For the text-containing cell, return its midpoint in (X, Y) coordinate format. 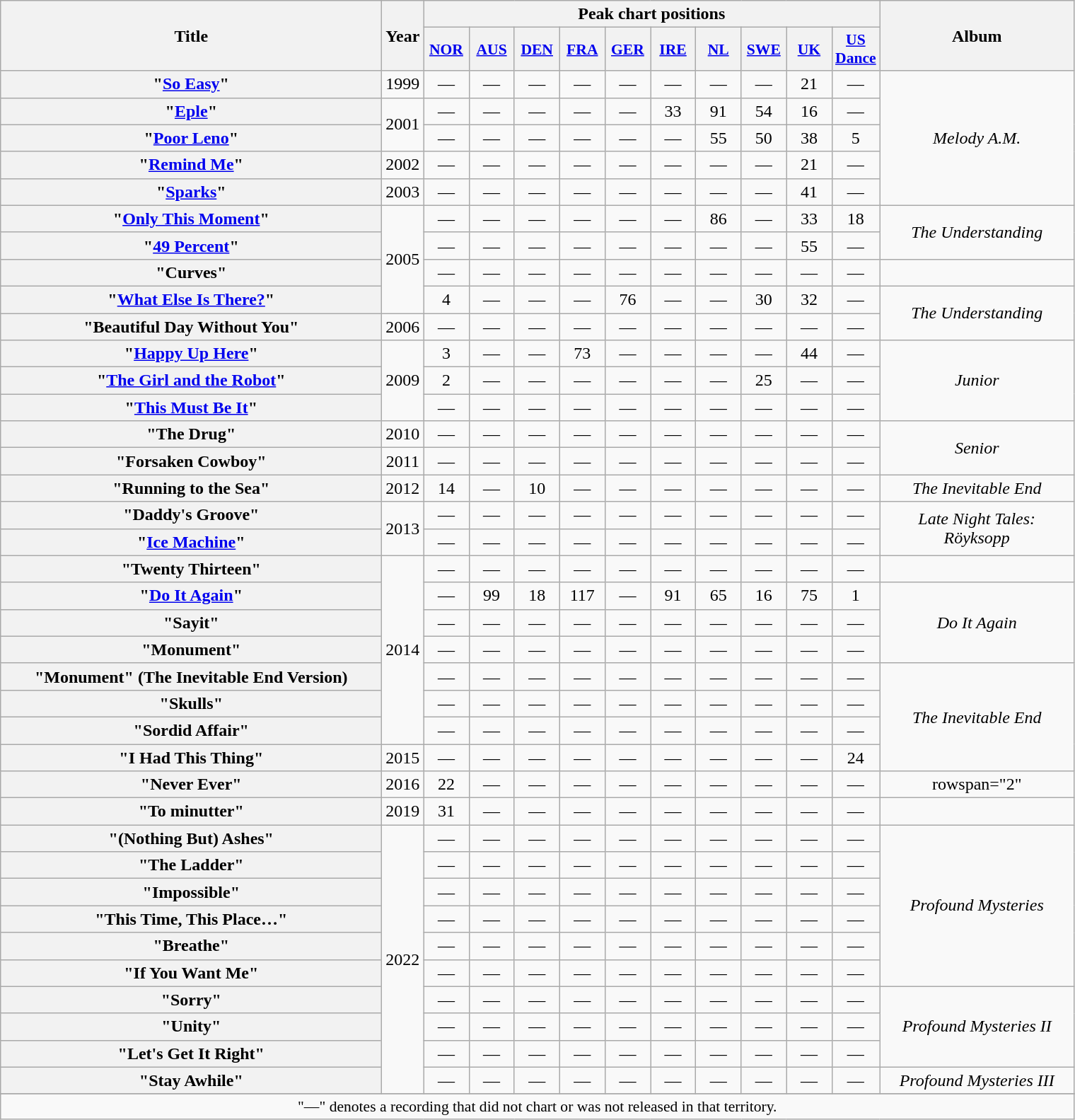
US Dance (856, 50)
2022 (403, 959)
Profound Mysteries (977, 906)
FRA (582, 50)
"Skulls" (191, 703)
IRE (673, 50)
"Twenty Thirteen" (191, 569)
Profound Mysteries III (977, 1080)
"Daddy's Groove" (191, 515)
"Forsaken Cowboy" (191, 461)
"Monument" (The Inevitable End Version) (191, 676)
Profound Mysteries II (977, 1027)
"—" denotes a recording that did not chart or was not released in that territory. (537, 1107)
2005 (403, 259)
1 (856, 596)
2010 (403, 434)
SWE (764, 50)
rowspan="2" (977, 785)
1999 (403, 84)
"Sparks" (191, 192)
2013 (403, 529)
Year (403, 35)
2009 (403, 381)
"The Drug" (191, 434)
"49 Percent" (191, 246)
Album (977, 35)
"So Easy" (191, 84)
"Sorry" (191, 1000)
117 (582, 596)
"Happy Up Here" (191, 354)
2002 (403, 165)
"I Had This Thing" (191, 758)
"To minutter" (191, 812)
2012 (403, 488)
86 (719, 219)
AUS (492, 50)
"Do It Again" (191, 596)
25 (764, 381)
NOR (446, 50)
Late Night Tales: Röyksopp (977, 529)
38 (809, 138)
32 (809, 299)
50 (764, 138)
Junior (977, 381)
30 (764, 299)
"If You Want Me" (191, 973)
"Breathe" (191, 946)
"Running to the Sea" (191, 488)
"Beautiful Day Without You" (191, 326)
"Remind Me" (191, 165)
"Impossible" (191, 892)
76 (627, 299)
5 (856, 138)
22 (446, 785)
Title (191, 35)
GER (627, 50)
73 (582, 354)
2006 (403, 326)
"Ice Machine" (191, 542)
Peak chart positions (652, 14)
75 (809, 596)
"Eple" (191, 111)
Senior (977, 448)
65 (719, 596)
NL (719, 50)
2011 (403, 461)
2003 (403, 192)
Melody A.M. (977, 138)
99 (492, 596)
"This Must Be It" (191, 408)
24 (856, 758)
"Poor Leno" (191, 138)
"Never Ever" (191, 785)
44 (809, 354)
"Monument" (191, 650)
"Sayit" (191, 623)
"Sordid Affair" (191, 730)
31 (446, 812)
"Only This Moment" (191, 219)
DEN (537, 50)
"(Nothing But) Ashes" (191, 838)
2016 (403, 785)
Do It Again (977, 623)
2015 (403, 758)
UK (809, 50)
"The Girl and the Robot" (191, 381)
"This Time, This Place…" (191, 919)
"What Else Is There?" (191, 299)
41 (809, 192)
2001 (403, 125)
"Stay Awhile" (191, 1080)
"Curves" (191, 272)
"Unity" (191, 1027)
14 (446, 488)
10 (537, 488)
"Let's Get It Right" (191, 1053)
2019 (403, 812)
3 (446, 354)
2 (446, 381)
2014 (403, 650)
54 (764, 111)
4 (446, 299)
"The Ladder" (191, 865)
